Capture the cell that displays the provided text and extract its (X, Y) central coordinate. 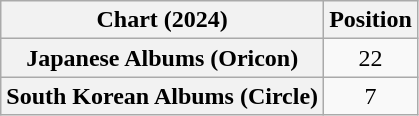
Japanese Albums (Oricon) (162, 58)
Chart (2024) (162, 20)
South Korean Albums (Circle) (162, 96)
22 (371, 58)
Position (371, 20)
7 (371, 96)
